Provide the [x, y] coordinate of the cell's center where the given text is located.  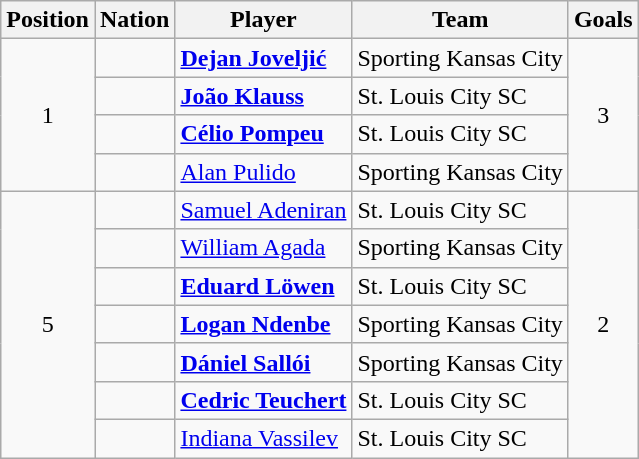
2 [603, 324]
Indiana Vassilev [264, 438]
Logan Ndenbe [264, 324]
Player [264, 20]
Goals [603, 20]
Dániel Sallói [264, 362]
Position [48, 20]
3 [603, 115]
Alan Pulido [264, 172]
Célio Pompeu [264, 134]
Cedric Teuchert [264, 400]
Eduard Löwen [264, 286]
Dejan Joveljić [264, 58]
Team [460, 20]
Samuel Adeniran [264, 210]
1 [48, 115]
João Klauss [264, 96]
5 [48, 324]
Nation [134, 20]
William Agada [264, 248]
